From the cell containing the given text, extract its center point as [x, y] coordinate. 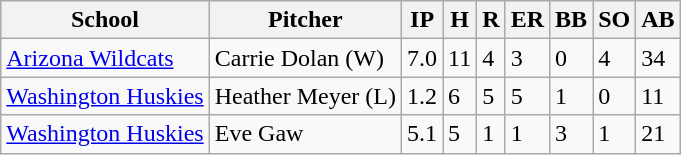
AB [658, 20]
Arizona Wildcats [105, 58]
Eve Gaw [305, 134]
Pitcher [305, 20]
Carrie Dolan (W) [305, 58]
H [460, 20]
SO [614, 20]
21 [658, 134]
7.0 [422, 58]
ER [527, 20]
Heather Meyer (L) [305, 96]
5.1 [422, 134]
R [491, 20]
34 [658, 58]
6 [460, 96]
IP [422, 20]
BB [572, 20]
1.2 [422, 96]
School [105, 20]
